Scan for the cell matching the given text and deliver its [x, y] coordinate at center. 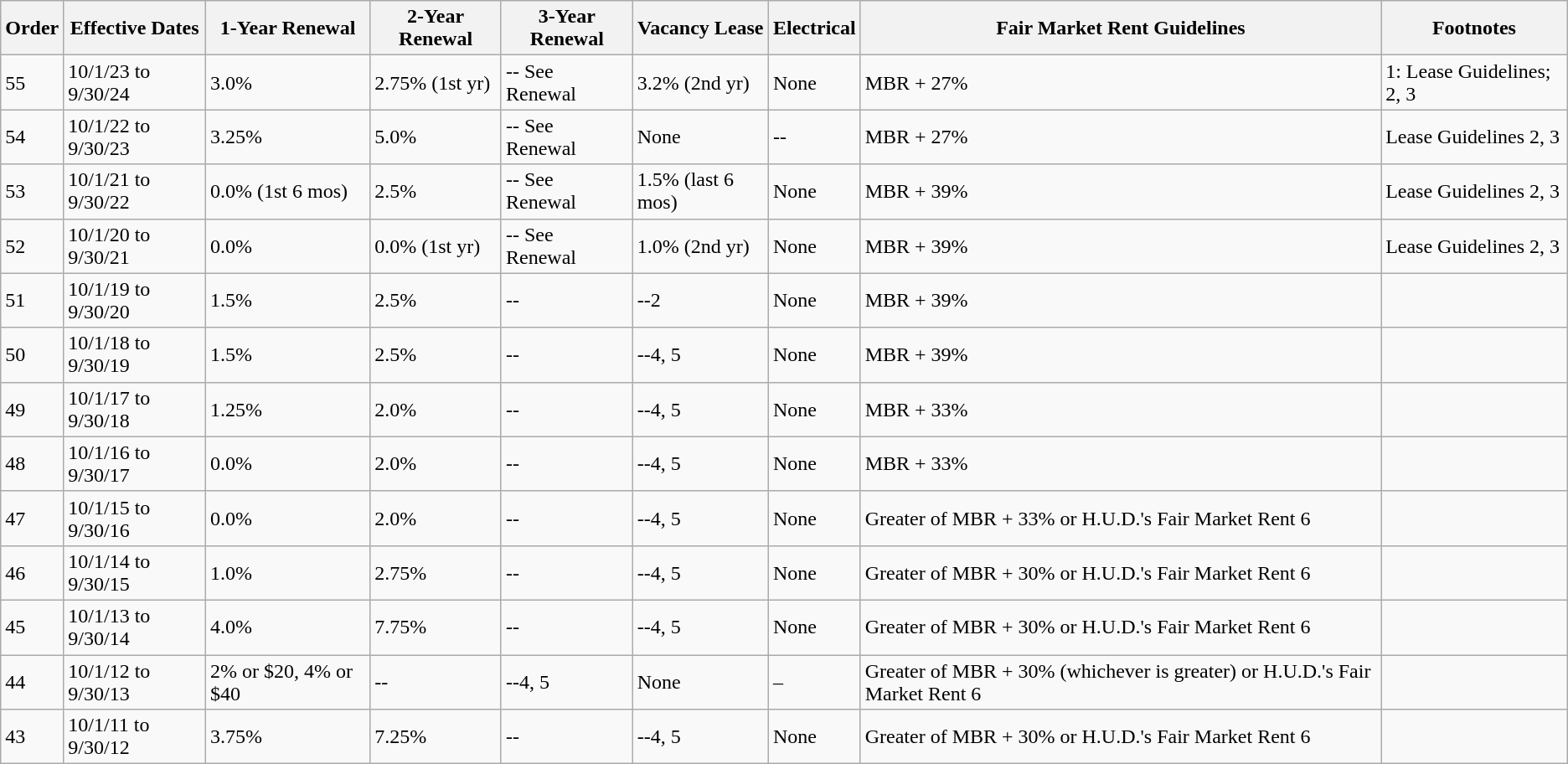
52 [32, 246]
1.0% (2nd yr) [700, 246]
1.0% [287, 573]
7.25% [436, 737]
10/1/20 to 9/30/21 [135, 246]
10/1/21 to 9/30/22 [135, 191]
Vacancy Lease [700, 28]
10/1/12 to 9/30/13 [135, 682]
2.75% [436, 573]
3.0% [287, 82]
48 [32, 464]
10/1/16 to 9/30/17 [135, 464]
Order [32, 28]
Fair Market Rent Guidelines [1121, 28]
1.25% [287, 409]
Greater of MBR + 33% or H.U.D.'s Fair Market Rent 6 [1121, 518]
3.75% [287, 737]
10/1/22 to 9/30/23 [135, 137]
Effective Dates [135, 28]
7.75% [436, 627]
3.2% (2nd yr) [700, 82]
51 [32, 300]
10/1/17 to 9/30/18 [135, 409]
46 [32, 573]
--2 [700, 300]
10/1/19 to 9/30/20 [135, 300]
44 [32, 682]
1‑Year Renewal [287, 28]
2% or $20, 4% or $40 [287, 682]
4.0% [287, 627]
45 [32, 627]
43 [32, 737]
0.0% (1st yr) [436, 246]
49 [32, 409]
53 [32, 191]
3‑Year Renewal [566, 28]
0.0% (1st 6 mos) [287, 191]
– [814, 682]
Electrical [814, 28]
54 [32, 137]
1: Lease Guidelines; 2, 3 [1474, 82]
10/1/18 to 9/30/19 [135, 355]
2.75% (1st yr) [436, 82]
50 [32, 355]
3.25% [287, 137]
10/1/14 to 9/30/15 [135, 573]
10/1/13 to 9/30/14 [135, 627]
2‑Year Renewal [436, 28]
47 [32, 518]
1.5% (last 6 mos) [700, 191]
10/1/11 to 9/30/12 [135, 737]
Greater of MBR + 30% (whichever is greater) or H.U.D.'s Fair Market Rent 6 [1121, 682]
55 [32, 82]
5.0% [436, 137]
Footnotes [1474, 28]
10/1/15 to 9/30/16 [135, 518]
10/1/23 to 9/30/24 [135, 82]
